Determine the (x, y) coordinate at the center of the cell enclosing the given text.  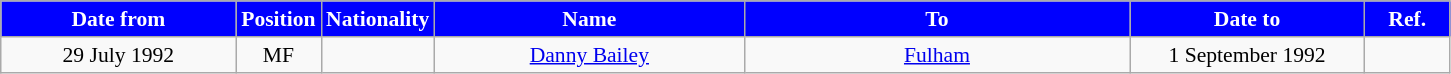
Position (278, 19)
Date to (1248, 19)
MF (278, 55)
Fulham (936, 55)
1 September 1992 (1248, 55)
29 July 1992 (118, 55)
Date from (118, 19)
Name (589, 19)
To (936, 19)
Ref. (1408, 19)
Nationality (378, 19)
Danny Bailey (589, 55)
